Capture the cell that displays the provided text and extract its (x, y) central coordinate. 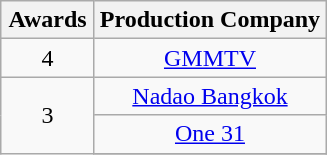
GMMTV (210, 58)
Production Company (210, 20)
Nadao Bangkok (210, 96)
One 31 (210, 134)
3 (48, 115)
Awards (48, 20)
4 (48, 58)
